Locate the cell with the specified text and output its (x, y) center coordinate. 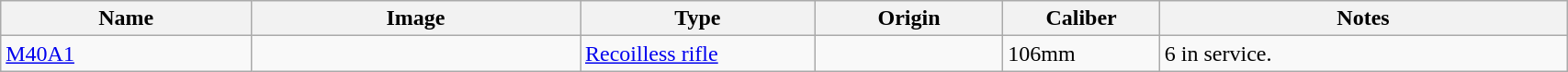
Notes (1363, 18)
Image (416, 18)
Caliber (1081, 18)
106mm (1081, 54)
Origin (909, 18)
6 in service. (1363, 54)
Name (127, 18)
Recoilless rifle (698, 54)
M40A1 (127, 54)
Type (698, 18)
